Search for the cell housing the specified text and yield its [X, Y] center coordinate. 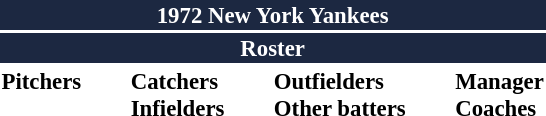
Roster [272, 48]
1972 New York Yankees [272, 15]
